Scan for the cell matching the given text and deliver its (x, y) coordinate at center. 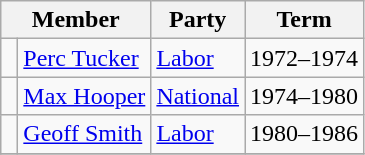
Term (304, 20)
1972–1974 (304, 58)
National (198, 96)
Member (76, 20)
Max Hooper (84, 96)
1974–1980 (304, 96)
Perc Tucker (84, 58)
1980–1986 (304, 134)
Party (198, 20)
Geoff Smith (84, 134)
